Determine the [x, y] coordinate at the center of the cell enclosing the given text.  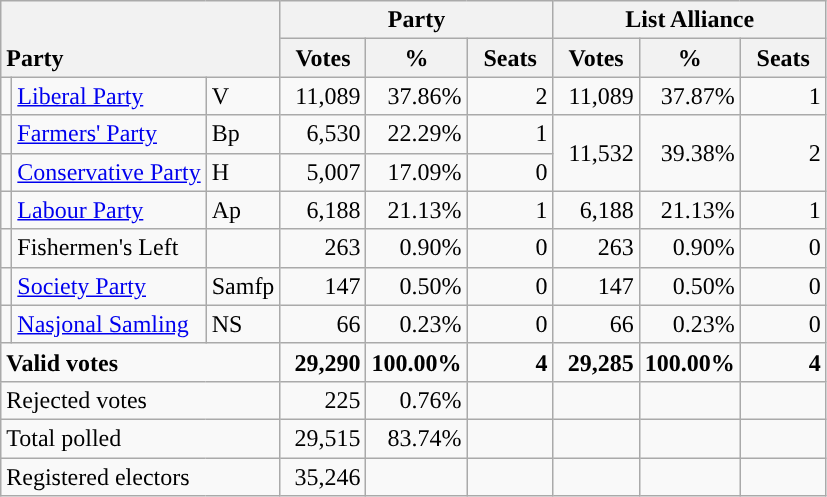
Farmers' Party [109, 134]
37.86% [416, 96]
Rejected votes [140, 400]
0.76% [416, 400]
29,515 [323, 438]
22.29% [416, 134]
V [243, 96]
Valid votes [140, 362]
Labour Party [109, 210]
Total polled [140, 438]
29,285 [596, 362]
Bp [243, 134]
6,530 [323, 134]
Registered electors [140, 477]
11,532 [596, 153]
Conservative Party [109, 172]
37.87% [690, 96]
29,290 [323, 362]
83.74% [416, 438]
List Alliance [690, 20]
39.38% [690, 153]
35,246 [323, 477]
5,007 [323, 172]
Nasjonal Samling [109, 324]
Liberal Party [109, 96]
Society Party [109, 286]
H [243, 172]
NS [243, 324]
Ap [243, 210]
Samfp [243, 286]
Fishermen's Left [109, 248]
17.09% [416, 172]
225 [323, 400]
